Identify which cell holds the provided text, then report its (x, y) central coordinate. 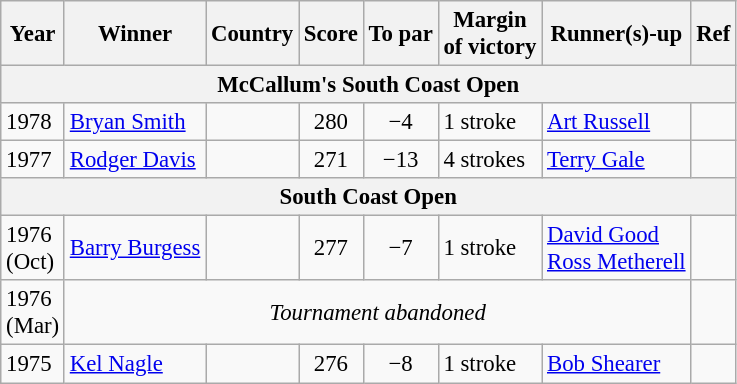
Score (332, 34)
Terry Gale (616, 160)
1976(Mar) (33, 312)
1978 (33, 122)
Bryan Smith (134, 122)
1975 (33, 364)
271 (332, 160)
1977 (33, 160)
276 (332, 364)
−13 (400, 160)
David Good Ross Metherell (616, 248)
Art Russell (616, 122)
277 (332, 248)
4 strokes (490, 160)
Winner (134, 34)
1976(Oct) (33, 248)
−4 (400, 122)
McCallum's South Coast Open (368, 85)
Ref (714, 34)
Tournament abandoned (377, 312)
Country (252, 34)
South Coast Open (368, 197)
Kel Nagle (134, 364)
280 (332, 122)
Runner(s)-up (616, 34)
Barry Burgess (134, 248)
−8 (400, 364)
To par (400, 34)
Rodger Davis (134, 160)
−7 (400, 248)
Bob Shearer (616, 364)
Marginof victory (490, 34)
Year (33, 34)
